Scan for the cell matching the given text and deliver its (X, Y) coordinate at center. 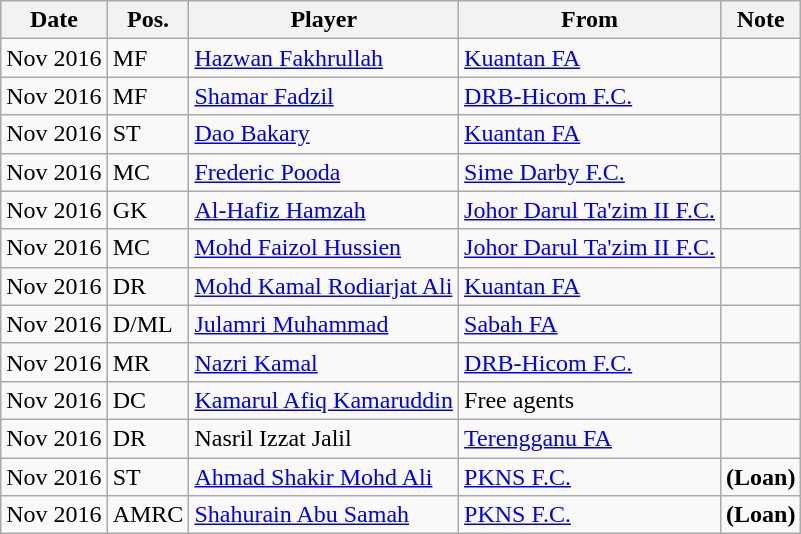
Pos. (148, 20)
Nazri Kamal (324, 362)
Shahurain Abu Samah (324, 515)
Mohd Kamal Rodiarjat Ali (324, 286)
Kamarul Afiq Kamaruddin (324, 400)
MR (148, 362)
Sime Darby F.C. (590, 172)
Julamri Muhammad (324, 324)
Al-Hafiz Hamzah (324, 210)
AMRC (148, 515)
Mohd Faizol Hussien (324, 248)
GK (148, 210)
Shamar Fadzil (324, 96)
D/ML (148, 324)
Dao Bakary (324, 134)
Note (761, 20)
Frederic Pooda (324, 172)
From (590, 20)
Sabah FA (590, 324)
Ahmad Shakir Mohd Ali (324, 477)
Hazwan Fakhrullah (324, 58)
Terengganu FA (590, 438)
Date (54, 20)
Free agents (590, 400)
Player (324, 20)
DC (148, 400)
Nasril Izzat Jalil (324, 438)
